Search for the cell housing the specified text and yield its (x, y) center coordinate. 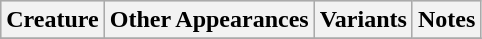
Variants (363, 20)
Other Appearances (209, 20)
Creature (52, 20)
Notes (446, 20)
